Find where the given text appears and provide that cell's center as [x, y] coordinate. 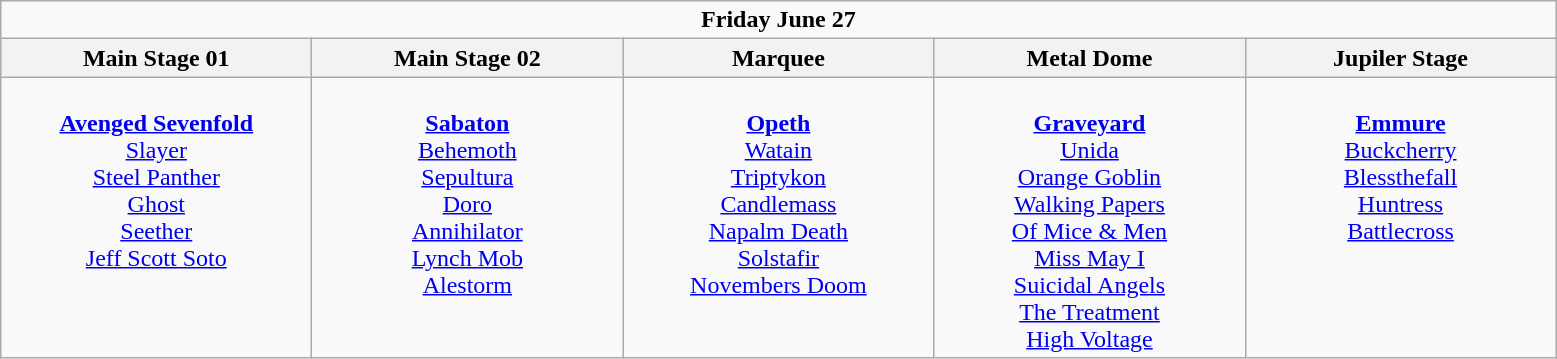
Marquee [778, 58]
Avenged Sevenfold Slayer Steel Panther Ghost Seether Jeff Scott Soto [156, 218]
Opeth Watain Triptykon Candlemass Napalm Death Solstafir Novembers Doom [778, 218]
Emmure Buckcherry Blessthefall Huntress Battlecross [1400, 218]
Metal Dome [1090, 58]
Sabaton Behemoth Sepultura Doro Annihilator Lynch Mob Alestorm [468, 218]
Graveyard Unida Orange Goblin Walking Papers Of Mice & Men Miss May I Suicidal Angels The Treatment High Voltage [1090, 218]
Jupiler Stage [1400, 58]
Friday June 27 [778, 20]
Main Stage 01 [156, 58]
Main Stage 02 [468, 58]
